Scan for the cell matching the given text and deliver its [x, y] coordinate at center. 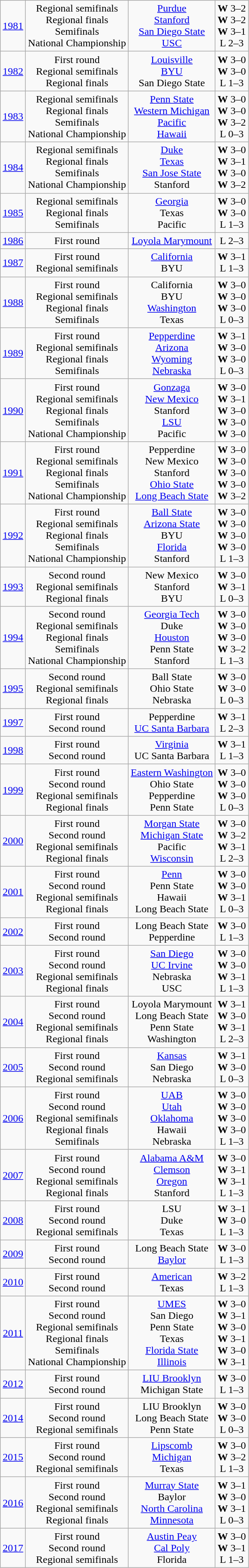
W 3–0W 3–1L 1–3 [231, 1548]
First roundRegional semifinals [77, 262]
Long Beach StateBaylor [172, 1254]
W 3–1W 3–0L 1–3 [231, 1220]
W 3–0W 3–1W 3–0W 3–2 [231, 167]
2007 [13, 1175]
KansasSan DiegoNebraska [172, 1067]
First roundSecond roundRegional semifinalsRegional finalsSemifinals [77, 1118]
W 3–1W 3–0W 3–1L 0–3 [231, 1503]
1987 [13, 262]
AmericanTexas [172, 1282]
San DiegoUC IrvineNebraskaUSC [172, 971]
W 3–2W 3–2W 3–1L 2–3 [231, 26]
PennPenn StateHawaiiLong Beach State [172, 892]
1991 [13, 473]
1992 [13, 535]
First round [77, 241]
PepperdineArizonaWyomingNebraska [172, 353]
VirginiaUC Santa Barbara [172, 751]
New MexicoStanfordBYU [172, 587]
UABUtahOklahomaHawaiiNebraska [172, 1118]
PepperdineNew MexicoStanfordOhio StateLong Beach State [172, 473]
1982 [13, 71]
PurdueStanfordSan Diego StateUSC [172, 26]
Eastern WashingtonOhio StatePepperdinePenn State [172, 790]
W 3–0W 3–0W 3–1L 1–3 [231, 971]
2001 [13, 892]
1986 [13, 241]
Second roundRegional semifinalsRegional finalsSemifinalsNational Championship [77, 638]
W 3–0W 3–0W 3–1L 0–3 [231, 892]
UMESSan DiegoPenn StateTexasFlorida StateIllinois [172, 1333]
1997 [13, 722]
LouisvilleBYUSan Diego State [172, 71]
2006 [13, 1118]
LIU BrooklynMichigan State [172, 1384]
Murray StateBaylorNorth CarolinaMinnesota [172, 1503]
1990 [13, 410]
W 3–1W 3–0W 3–0L 0–3 [231, 353]
Alabama A&MClemsonOregonStanford [172, 1175]
W 3–0W 3–2L 1–3 [231, 1457]
2012 [13, 1384]
Penn StateWestern MichiganPacificHawaii [172, 117]
W 3–0W 3–0W 3–0W 3–2L 1–3 [231, 638]
2015 [13, 1457]
CaliforniaBYUWashingtonTexas [172, 302]
1994 [13, 638]
1988 [13, 302]
LIU BrooklynLong Beach StatePenn State [172, 1418]
W 3–0W 3–2W 3–1L 2–3 [231, 841]
2011 [13, 1333]
GeorgiaTexasPacific [172, 213]
2000 [13, 841]
W 3–2L 1–3 [231, 1282]
First roundSecond roundRegional semifinalsRegional finalsSemifinalsNational Championship [77, 1333]
1989 [13, 353]
DukeTexasSan Jose StateStanford [172, 167]
1999 [13, 790]
2002 [13, 932]
PepperdineUC Santa Barbara [172, 722]
1985 [13, 213]
W 3–0W 3–1W 3–0W 3–0W 3–0 [231, 410]
W 3–0W 3–1W 3–1L 1–3 [231, 1175]
1984 [13, 167]
1981 [13, 26]
Loyola MarymountLong Beach StatePenn StateWashington [172, 1022]
2009 [13, 1254]
W 3–0W 3–1L 0–3 [231, 587]
1998 [13, 751]
W 3–1L 2–3 [231, 722]
2005 [13, 1067]
W 3–0W 3–0W 3–0W 3–0W 3–2 [231, 473]
2017 [13, 1548]
Long Beach StatePepperdine [172, 932]
L 2–3 [231, 241]
LSUDukeTexas [172, 1220]
Morgan StateMichigan StatePacificWisconsin [172, 841]
Austin PeayCal PolyFlorida [172, 1548]
2003 [13, 971]
Ball StateArizona StateBYUFloridaStanford [172, 535]
W 3–0W 3–1W 3–0W 3–1W 3–0W 3–1 [231, 1333]
W 3–0W 3–0W 3–2L 0–3 [231, 117]
2014 [13, 1418]
2010 [13, 1282]
2004 [13, 1022]
2016 [13, 1503]
W 3–1W 3–0W 3–1L 2–3 [231, 1022]
Ball StateOhio StateNebraska [172, 689]
CaliforniaBYU [172, 262]
2008 [13, 1220]
LipscombMichiganTexas [172, 1457]
1983 [13, 117]
GonzagaNew MexicoStanfordLSUPacific [172, 410]
1995 [13, 689]
Loyola Marymount [172, 241]
W 3–1W 3–0L 0–3 [231, 1067]
Regional semifinalsRegional finalsSemifinals [77, 213]
First roundRegional semifinalsRegional finals [77, 71]
1993 [13, 587]
Georgia TechDukeHoustonPenn StateStanford [172, 638]
